Find where the given text appears and provide that cell's center as (x, y) coordinate. 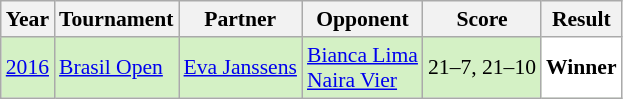
Bianca Lima Naira Vier (362, 68)
Brasil Open (116, 68)
Tournament (116, 19)
21–7, 21–10 (482, 68)
Year (28, 19)
Partner (240, 19)
Score (482, 19)
Eva Janssens (240, 68)
Opponent (362, 19)
Winner (582, 68)
Result (582, 19)
2016 (28, 68)
